From the cell containing the given text, extract its center point as [x, y] coordinate. 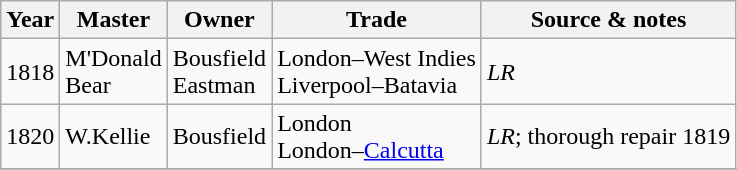
London–West IndiesLiverpool–Batavia [377, 72]
Trade [377, 20]
Bousfield [219, 136]
Source & notes [608, 20]
1818 [30, 72]
LondonLondon–Calcutta [377, 136]
Owner [219, 20]
BousfieldEastman [219, 72]
Master [114, 20]
LR [608, 72]
1820 [30, 136]
Year [30, 20]
W.Kellie [114, 136]
LR; thorough repair 1819 [608, 136]
M'DonaldBear [114, 72]
